Search for the cell housing the specified text and yield its (X, Y) center coordinate. 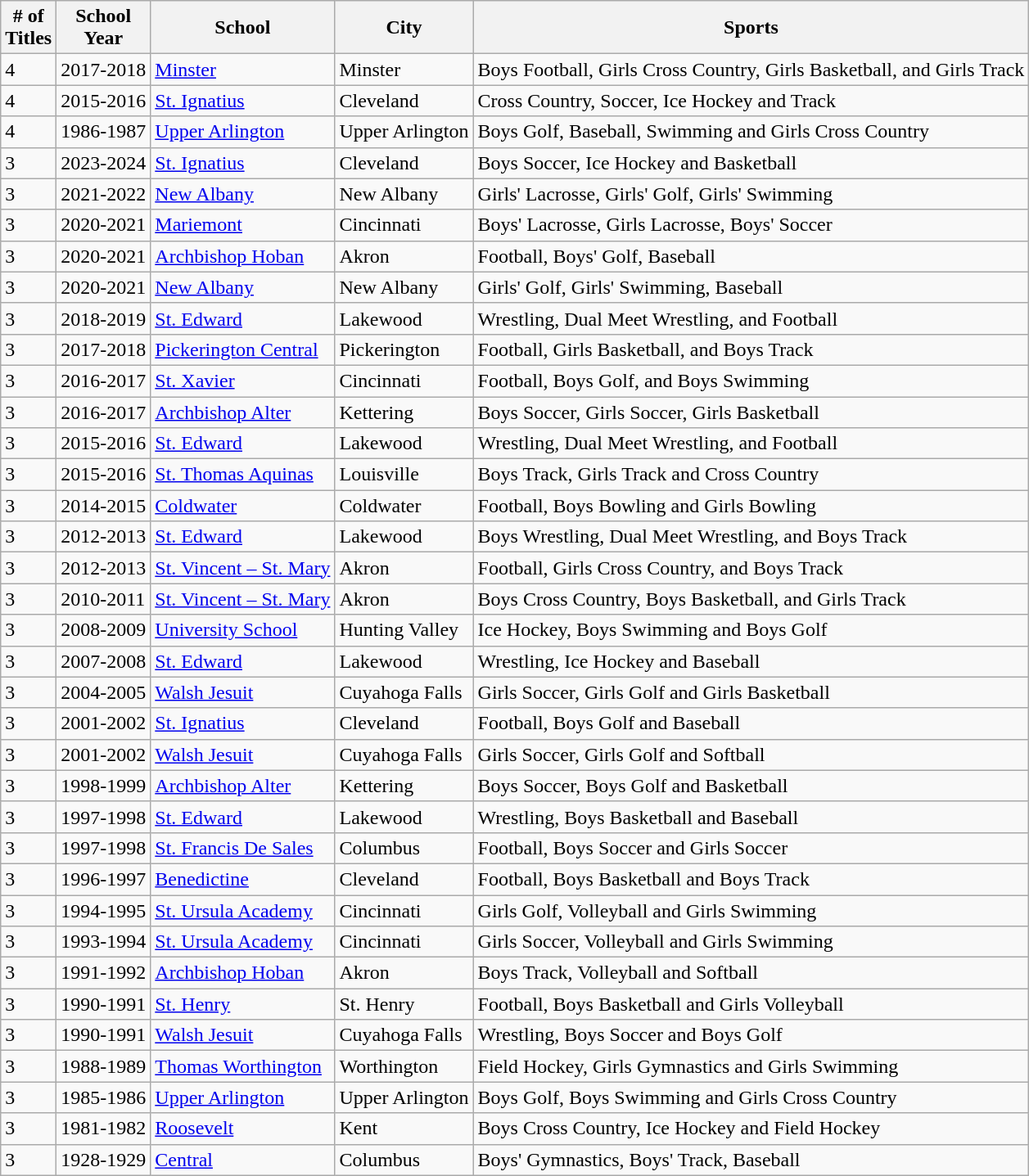
Football, Girls Cross Country, and Boys Track (751, 568)
2010-2011 (103, 599)
1993-1994 (103, 942)
2008-2009 (103, 630)
Football, Boys Golf and Baseball (751, 723)
Boys Golf, Boys Swimming and Girls Cross Country (751, 1097)
1996-1997 (103, 879)
Boys Soccer, Girls Soccer, Girls Basketball (751, 412)
Wrestling, Ice Hockey and Baseball (751, 661)
1986-1987 (103, 132)
Football, Boys Basketball and Girls Volleyball (751, 1004)
2014-2015 (103, 506)
Roosevelt (242, 1129)
Boys Football, Girls Cross Country, Girls Basketball, and Girls Track (751, 70)
St. Francis De Sales (242, 848)
Boys' Lacrosse, Girls Lacrosse, Boys' Soccer (751, 225)
Football, Boys Golf, and Boys Swimming (751, 381)
Boys Soccer, Boys Golf and Basketball (751, 786)
Boys' Gymnastics, Boys' Track, Baseball (751, 1160)
Hunting Valley (404, 630)
Central (242, 1160)
St. Thomas Aquinas (242, 475)
1998-1999 (103, 786)
Boys Wrestling, Dual Meet Wrestling, and Boys Track (751, 537)
Kent (404, 1129)
Pickerington Central (242, 349)
1988-1989 (103, 1066)
Football, Boys Soccer and Girls Soccer (751, 848)
2018-2019 (103, 318)
2007-2008 (103, 661)
Boys Golf, Baseball, Swimming and Girls Cross Country (751, 132)
# ofTitles (29, 28)
Thomas Worthington (242, 1066)
Mariemont (242, 225)
Cross Country, Soccer, Ice Hockey and Track (751, 101)
Girls' Lacrosse, Girls' Golf, Girls' Swimming (751, 194)
School (242, 28)
Boys Cross Country, Ice Hockey and Field Hockey (751, 1129)
Benedictine (242, 879)
Football, Boys' Golf, Baseball (751, 256)
Boys Track, Girls Track and Cross Country (751, 475)
Girls' Golf, Girls' Swimming, Baseball (751, 287)
Wrestling, Boys Soccer and Boys Golf (751, 1035)
Louisville (404, 475)
Girls Soccer, Girls Golf and Softball (751, 755)
Boys Soccer, Ice Hockey and Basketball (751, 163)
Field Hockey, Girls Gymnastics and Girls Swimming (751, 1066)
2004-2005 (103, 692)
1994-1995 (103, 911)
1928-1929 (103, 1160)
Boys Track, Volleyball and Softball (751, 973)
Sports (751, 28)
St. Xavier (242, 381)
Girls Soccer, Volleyball and Girls Swimming (751, 942)
2021-2022 (103, 194)
Football, Girls Basketball, and Boys Track (751, 349)
University School (242, 630)
Wrestling, Boys Basketball and Baseball (751, 817)
Girls Golf, Volleyball and Girls Swimming (751, 911)
2023-2024 (103, 163)
Ice Hockey, Boys Swimming and Boys Golf (751, 630)
1981-1982 (103, 1129)
Boys Cross Country, Boys Basketball, and Girls Track (751, 599)
SchoolYear (103, 28)
Football, Boys Bowling and Girls Bowling (751, 506)
Girls Soccer, Girls Golf and Girls Basketball (751, 692)
Pickerington (404, 349)
Worthington (404, 1066)
1985-1986 (103, 1097)
1991-1992 (103, 973)
Football, Boys Basketball and Boys Track (751, 879)
City (404, 28)
